Capture the cell that displays the provided text and extract its (x, y) central coordinate. 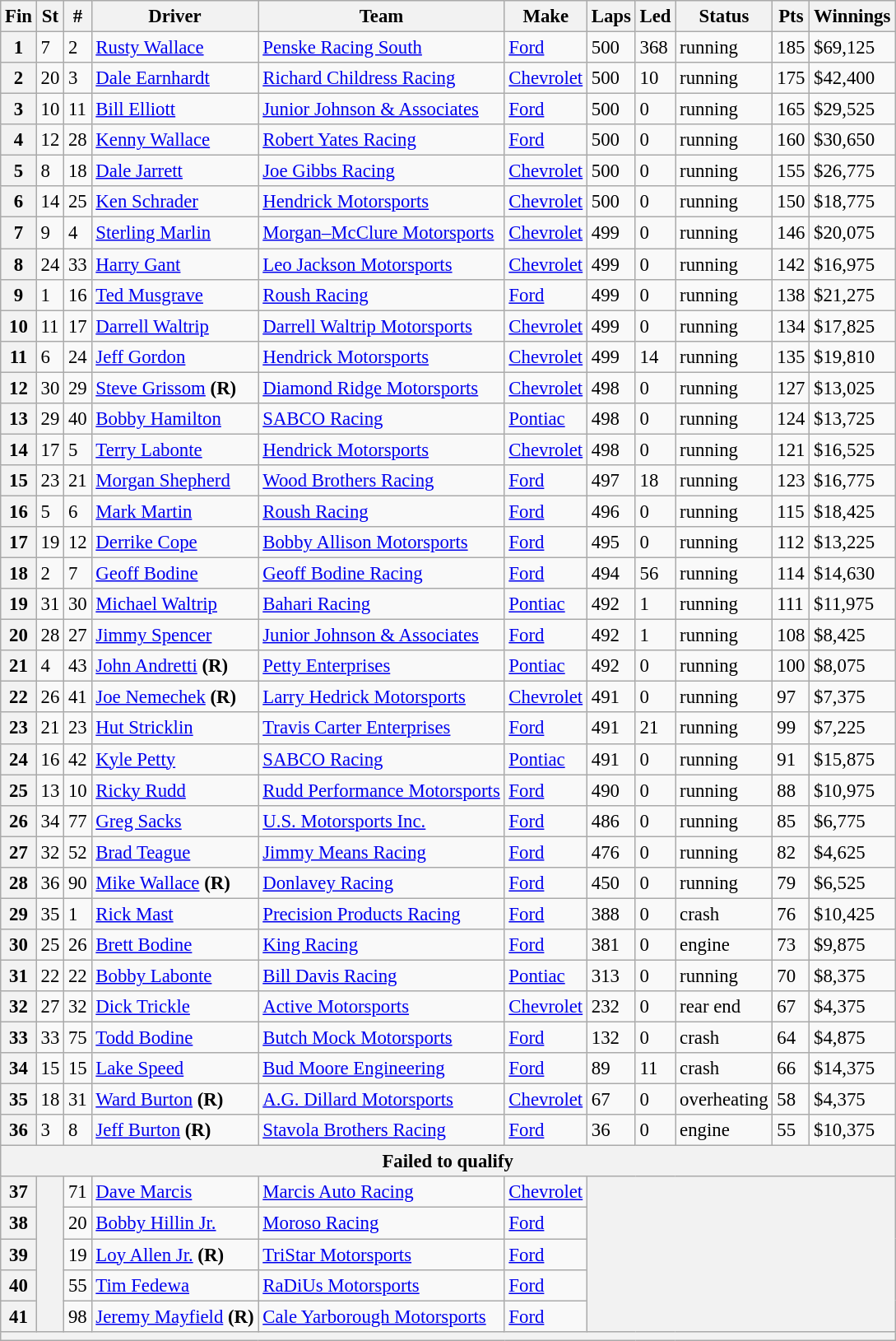
St (49, 16)
142 (792, 264)
Tim Fedewa (174, 1285)
Bobby Allison Motorsports (382, 542)
$8,425 (852, 636)
Mike Wallace (R) (174, 883)
Ricky Rudd (174, 790)
160 (792, 140)
Joe Gibbs Racing (382, 171)
165 (792, 109)
$8,075 (852, 666)
Dale Jarrett (174, 171)
146 (792, 233)
Petty Enterprises (382, 666)
Bud Moore Engineering (382, 1069)
$30,650 (852, 140)
Morgan Shepherd (174, 481)
RaDiUs Motorsports (382, 1285)
$7,225 (852, 729)
368 (655, 48)
King Racing (382, 945)
$13,725 (852, 419)
$21,275 (852, 295)
Robert Yates Racing (382, 140)
Bobby Hamilton (174, 419)
Active Motorsports (382, 1007)
Michael Waltrip (174, 604)
496 (610, 511)
73 (792, 945)
$4,875 (852, 1038)
38 (19, 1223)
Derrike Cope (174, 542)
111 (792, 604)
124 (792, 419)
70 (792, 975)
$26,775 (852, 171)
112 (792, 542)
$4,625 (852, 852)
A.G. Dillard Motorsports (382, 1100)
155 (792, 171)
89 (610, 1069)
138 (792, 295)
Rick Mast (174, 914)
Rusty Wallace (174, 48)
98 (77, 1316)
Marcis Auto Racing (382, 1193)
$15,875 (852, 759)
490 (610, 790)
Steve Grissom (R) (174, 388)
Stavola Brothers Racing (382, 1130)
Ted Musgrave (174, 295)
497 (610, 481)
$16,525 (852, 449)
TriStar Motorsports (382, 1255)
64 (792, 1038)
Fin (19, 16)
overheating (724, 1100)
127 (792, 388)
494 (610, 574)
Joe Nemechek (R) (174, 697)
Jeremy Mayfield (R) (174, 1316)
Greg Sacks (174, 821)
123 (792, 481)
Kyle Petty (174, 759)
97 (792, 697)
$29,525 (852, 109)
$9,875 (852, 945)
Geoff Bodine Racing (382, 574)
$6,525 (852, 883)
132 (610, 1038)
$6,775 (852, 821)
$10,975 (852, 790)
$42,400 (852, 78)
John Andretti (R) (174, 666)
82 (792, 852)
Geoff Bodine (174, 574)
Darrell Waltrip Motorsports (382, 326)
Jeff Burton (R) (174, 1130)
$7,375 (852, 697)
Ken Schrader (174, 202)
75 (77, 1038)
Darrell Waltrip (174, 326)
79 (792, 883)
Kenny Wallace (174, 140)
Failed to qualify (448, 1162)
232 (610, 1007)
Donlavey Racing (382, 883)
495 (610, 542)
Leo Jackson Motorsports (382, 264)
Mark Martin (174, 511)
$20,075 (852, 233)
77 (77, 821)
Richard Childress Racing (382, 78)
91 (792, 759)
$69,125 (852, 48)
Bill Elliott (174, 109)
Sterling Marlin (174, 233)
99 (792, 729)
$18,425 (852, 511)
Brett Bodine (174, 945)
Larry Hedrick Motorsports (382, 697)
Morgan–McClure Motorsports (382, 233)
76 (792, 914)
$10,425 (852, 914)
115 (792, 511)
88 (792, 790)
# (77, 16)
Jimmy Spencer (174, 636)
Diamond Ridge Motorsports (382, 388)
Pts (792, 16)
Lake Speed (174, 1069)
Ward Burton (R) (174, 1100)
$11,975 (852, 604)
42 (77, 759)
Moroso Racing (382, 1223)
134 (792, 326)
Dave Marcis (174, 1193)
121 (792, 449)
100 (792, 666)
450 (610, 883)
476 (610, 852)
175 (792, 78)
$18,775 (852, 202)
135 (792, 356)
66 (792, 1069)
$13,225 (852, 542)
Team (382, 16)
43 (77, 666)
85 (792, 821)
Status (724, 16)
114 (792, 574)
$14,630 (852, 574)
Jimmy Means Racing (382, 852)
Rudd Performance Motorsports (382, 790)
$16,775 (852, 481)
Dick Trickle (174, 1007)
Jeff Gordon (174, 356)
Dale Earnhardt (174, 78)
Travis Carter Enterprises (382, 729)
52 (77, 852)
Laps (610, 16)
58 (792, 1100)
Bobby Labonte (174, 975)
U.S. Motorsports Inc. (382, 821)
Driver (174, 16)
Bobby Hillin Jr. (174, 1223)
$8,375 (852, 975)
Harry Gant (174, 264)
Bill Davis Racing (382, 975)
108 (792, 636)
Hut Stricklin (174, 729)
56 (655, 574)
rear end (724, 1007)
313 (610, 975)
71 (77, 1193)
37 (19, 1193)
Led (655, 16)
381 (610, 945)
388 (610, 914)
$14,375 (852, 1069)
185 (792, 48)
$19,810 (852, 356)
Loy Allen Jr. (R) (174, 1255)
Butch Mock Motorsports (382, 1038)
Make (545, 16)
Penske Racing South (382, 48)
$10,375 (852, 1130)
Terry Labonte (174, 449)
Precision Products Racing (382, 914)
150 (792, 202)
90 (77, 883)
$13,025 (852, 388)
Winnings (852, 16)
486 (610, 821)
Cale Yarborough Motorsports (382, 1316)
Bahari Racing (382, 604)
Brad Teague (174, 852)
Wood Brothers Racing (382, 481)
39 (19, 1255)
Todd Bodine (174, 1038)
$17,825 (852, 326)
$16,975 (852, 264)
